Return (x, y) of the center of cell containing provided text 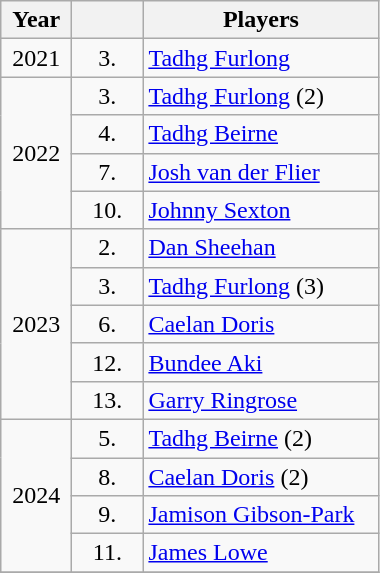
7. (108, 172)
Players (261, 20)
9. (108, 515)
10. (108, 210)
Year (36, 20)
12. (108, 362)
Caelan Doris (2) (261, 477)
6. (108, 324)
Caelan Doris (261, 324)
11. (108, 553)
2021 (36, 58)
2023 (36, 324)
2. (108, 248)
Tadhg Furlong (2) (261, 96)
Garry Ringrose (261, 400)
4. (108, 134)
Tadhg Beirne (2) (261, 438)
Tadhg Furlong (261, 58)
Josh van der Flier (261, 172)
Tadhg Beirne (261, 134)
2024 (36, 495)
Johnny Sexton (261, 210)
Bundee Aki (261, 362)
5. (108, 438)
8. (108, 477)
Tadhg Furlong (3) (261, 286)
Dan Sheehan (261, 248)
2022 (36, 153)
James Lowe (261, 553)
13. (108, 400)
Jamison Gibson-Park (261, 515)
